Return (X, Y) of the center of cell containing provided text 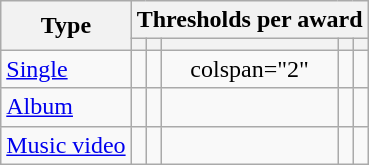
colspan="2" (250, 69)
Single (66, 69)
Music video (66, 145)
Thresholds per award (250, 20)
Type (66, 26)
Album (66, 107)
